Capture the cell that displays the provided text and extract its (X, Y) central coordinate. 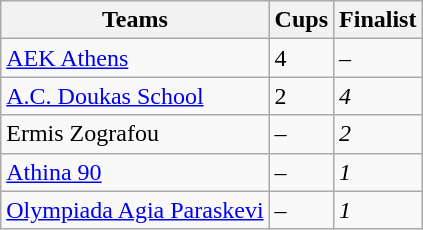
Athina 90 (135, 172)
AEK Athens (135, 58)
A.C. Doukas School (135, 96)
Ermis Zografou (135, 134)
Olympiada Agia Paraskevi (135, 210)
Cups (301, 20)
Teams (135, 20)
Finalist (378, 20)
